Search for the cell housing the specified text and yield its (X, Y) center coordinate. 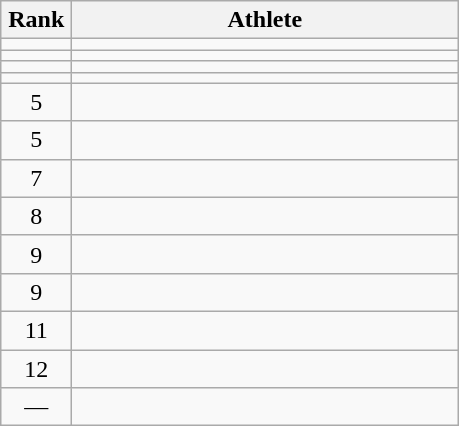
11 (36, 330)
12 (36, 369)
Rank (36, 20)
— (36, 407)
7 (36, 178)
Athlete (265, 20)
8 (36, 216)
